Identify which cell holds the provided text, then report its [x, y] central coordinate. 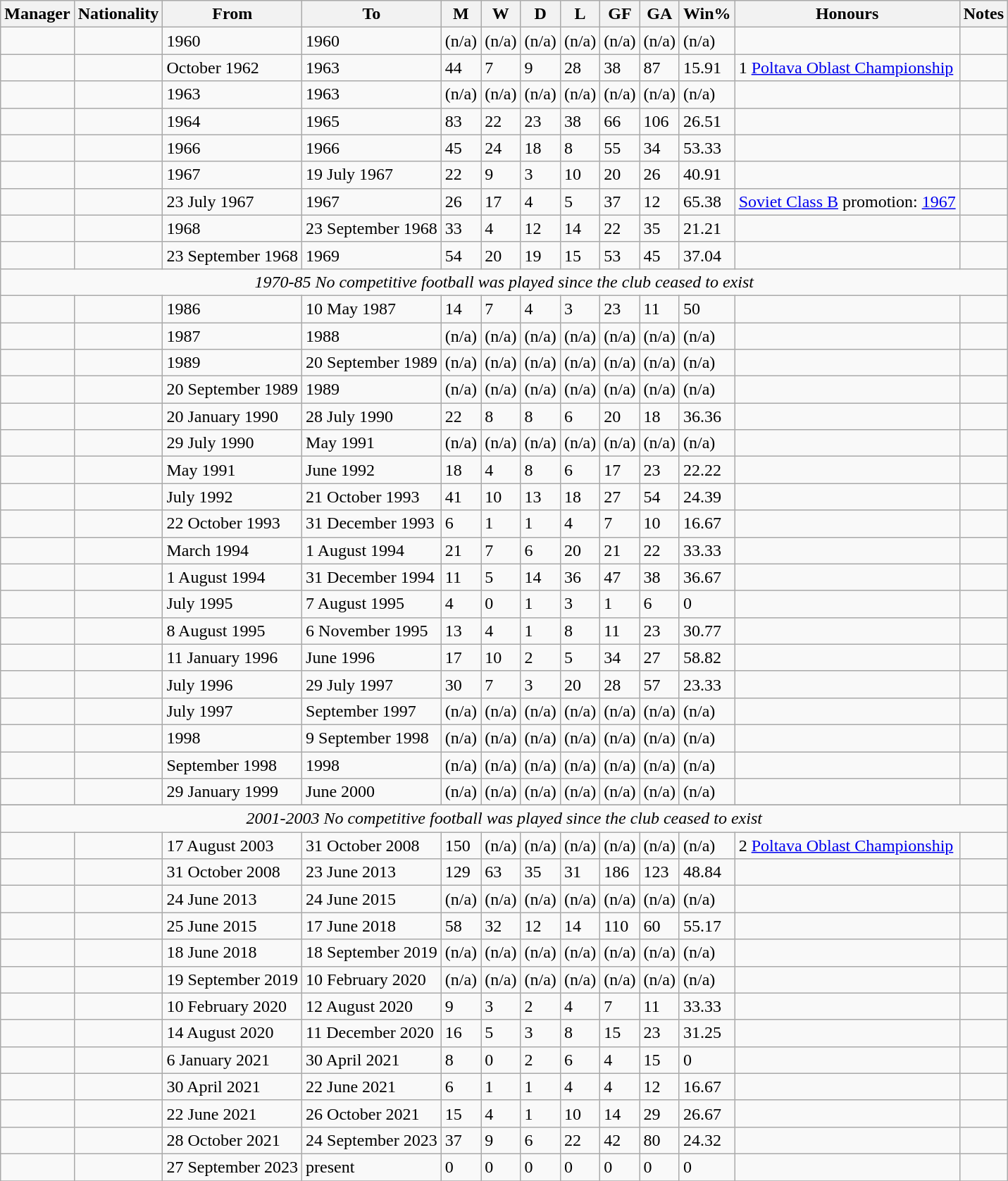
123 [659, 872]
1970-85 No competitive football was played since the club ceased to exist [504, 282]
31.25 [707, 1033]
29 July 1990 [232, 443]
June 1992 [372, 470]
1968 [232, 228]
18 June 2018 [232, 953]
30 [461, 684]
Notes [983, 14]
March 1994 [232, 550]
26 October 2021 [372, 1113]
June 2000 [372, 792]
2 Poltava Oblast Championship [847, 846]
To [372, 14]
1 Poltava Oblast Championship [847, 68]
29 January 1999 [232, 792]
23 July 1967 [232, 202]
19 July 1967 [372, 175]
106 [659, 121]
36.67 [707, 577]
19 [540, 255]
6 January 2021 [232, 1060]
L [580, 14]
65.38 [707, 202]
11 December 2020 [372, 1033]
36 [580, 577]
17 August 2003 [232, 846]
58 [461, 926]
26.51 [707, 121]
47 [620, 577]
33 [461, 228]
17 June 2018 [372, 926]
22.22 [707, 470]
60 [659, 926]
36.36 [707, 416]
28 July 1990 [372, 416]
1964 [232, 121]
Honours [847, 14]
15.91 [707, 68]
July 1996 [232, 684]
53.33 [707, 148]
7 August 1995 [372, 604]
25 June 2015 [232, 926]
29 July 1997 [372, 684]
150 [461, 846]
23.33 [707, 684]
W [501, 14]
July 1992 [232, 497]
50 [707, 309]
42 [620, 1140]
26.67 [707, 1113]
July 1995 [232, 604]
1987 [232, 336]
24 June 2013 [232, 899]
24.32 [707, 1140]
186 [620, 872]
28 October 2021 [232, 1140]
44 [461, 68]
40.91 [707, 175]
October 1962 [232, 68]
24.39 [707, 497]
24 [501, 148]
2001-2003 No competitive football was played since the club ceased to exist [504, 819]
9 September 1998 [372, 738]
31 [580, 872]
83 [461, 121]
1986 [232, 309]
8 August 1995 [232, 631]
41 [461, 497]
23 June 2013 [372, 872]
12 August 2020 [372, 1006]
June 1996 [372, 657]
57 [659, 684]
September 1997 [372, 711]
present [372, 1167]
21.21 [707, 228]
M [461, 14]
87 [659, 68]
129 [461, 872]
32 [501, 926]
66 [620, 121]
37.04 [707, 255]
GA [659, 14]
24 June 2015 [372, 899]
Soviet Class B promotion: 1967 [847, 202]
55.17 [707, 926]
Nationality [118, 14]
1965 [372, 121]
1969 [372, 255]
20 January 1990 [232, 416]
31 December 1993 [372, 524]
53 [620, 255]
29 [659, 1113]
55 [620, 148]
From [232, 14]
16 [461, 1033]
6 November 1995 [372, 631]
80 [659, 1140]
22 October 1993 [232, 524]
19 September 2019 [232, 979]
July 1997 [232, 711]
10 May 1987 [372, 309]
58.82 [707, 657]
27 September 2023 [232, 1167]
Manager [37, 14]
31 December 1994 [372, 577]
48.84 [707, 872]
18 September 2019 [372, 953]
110 [620, 926]
63 [501, 872]
24 September 2023 [372, 1140]
14 August 2020 [232, 1033]
1988 [372, 336]
GF [620, 14]
30.77 [707, 631]
September 1998 [232, 765]
D [540, 14]
11 January 1996 [232, 657]
21 October 1993 [372, 497]
Win% [707, 14]
